Identify which cell holds the provided text, then report its (x, y) central coordinate. 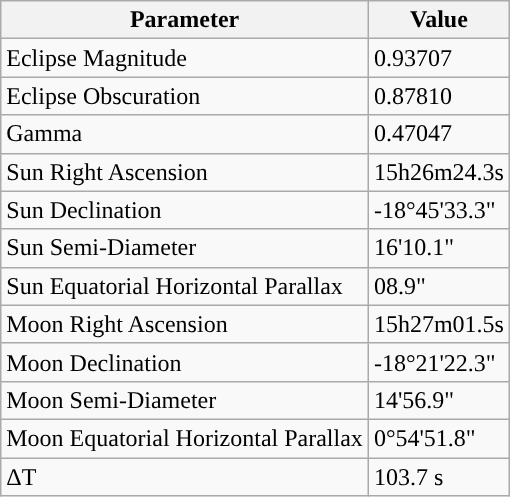
14'56.9" (438, 400)
-18°21'22.3" (438, 362)
Moon Semi-Diameter (185, 400)
08.9" (438, 286)
15h26m24.3s (438, 172)
Eclipse Obscuration (185, 96)
Eclipse Magnitude (185, 58)
Moon Right Ascension (185, 324)
Sun Declination (185, 210)
15h27m01.5s (438, 324)
0.47047 (438, 134)
0.93707 (438, 58)
0°54'51.8" (438, 438)
Sun Semi-Diameter (185, 248)
Sun Equatorial Horizontal Parallax (185, 286)
16'10.1" (438, 248)
-18°45'33.3" (438, 210)
103.7 s (438, 477)
ΔT (185, 477)
Gamma (185, 134)
Value (438, 20)
Moon Declination (185, 362)
Moon Equatorial Horizontal Parallax (185, 438)
0.87810 (438, 96)
Parameter (185, 20)
Sun Right Ascension (185, 172)
